Detect which cell encompasses the target text, then output its [X, Y] center coordinate. 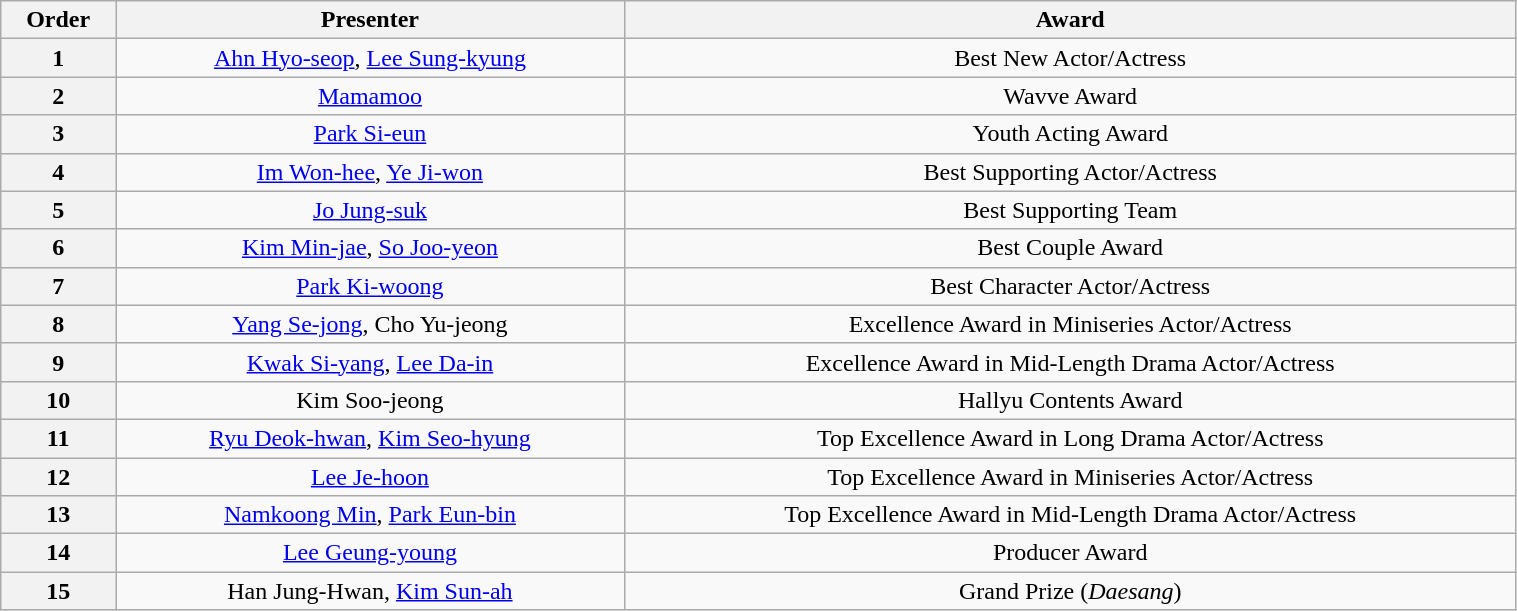
3 [58, 134]
Yang Se-jong, Cho Yu-jeong [370, 324]
10 [58, 400]
Mamamoo [370, 96]
Park Si-eun [370, 134]
Lee Geung-young [370, 553]
14 [58, 553]
6 [58, 248]
Top Excellence Award in Miniseries Actor/Actress [1070, 477]
Best New Actor/Actress [1070, 58]
Hallyu Contents Award [1070, 400]
Grand Prize (Daesang) [1070, 591]
Producer Award [1070, 553]
Best Supporting Team [1070, 210]
13 [58, 515]
15 [58, 591]
Best Couple Award [1070, 248]
Youth Acting Award [1070, 134]
Jo Jung-suk [370, 210]
Kim Soo-jeong [370, 400]
8 [58, 324]
Excellence Award in Mid-Length Drama Actor/Actress [1070, 362]
Award [1070, 20]
Best Supporting Actor/Actress [1070, 172]
1 [58, 58]
Kim Min-jae, So Joo-yeon [370, 248]
11 [58, 438]
Lee Je-hoon [370, 477]
9 [58, 362]
Order [58, 20]
Ahn Hyo-seop, Lee Sung-kyung [370, 58]
Im Won-hee, Ye Ji-won [370, 172]
Top Excellence Award in Long Drama Actor/Actress [1070, 438]
5 [58, 210]
Presenter [370, 20]
Best Character Actor/Actress [1070, 286]
Park Ki-woong [370, 286]
Kwak Si-yang, Lee Da-in [370, 362]
4 [58, 172]
2 [58, 96]
Ryu Deok-hwan, Kim Seo-hyung [370, 438]
Wavve Award [1070, 96]
Excellence Award in Miniseries Actor/Actress [1070, 324]
Top Excellence Award in Mid-Length Drama Actor/Actress [1070, 515]
Namkoong Min, Park Eun-bin [370, 515]
12 [58, 477]
Han Jung-Hwan, Kim Sun-ah [370, 591]
7 [58, 286]
